Identify which cell holds the provided text, then report its [x, y] central coordinate. 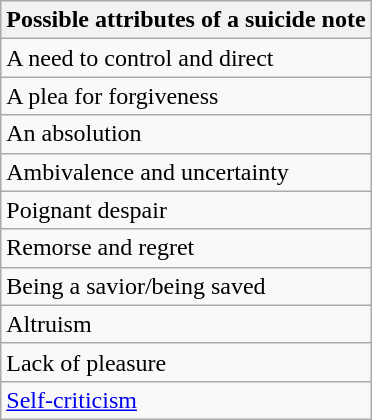
Remorse and regret [186, 248]
An absolution [186, 134]
Possible attributes of a suicide note [186, 20]
Lack of pleasure [186, 362]
Self-criticism [186, 400]
Being a savior/being saved [186, 286]
Ambivalence and uncertainty [186, 172]
A plea for forgiveness [186, 96]
Altruism [186, 324]
A need to control and direct [186, 58]
Poignant despair [186, 210]
